Return the (x, y) coordinate for the center point of the cell that contains the specified text.  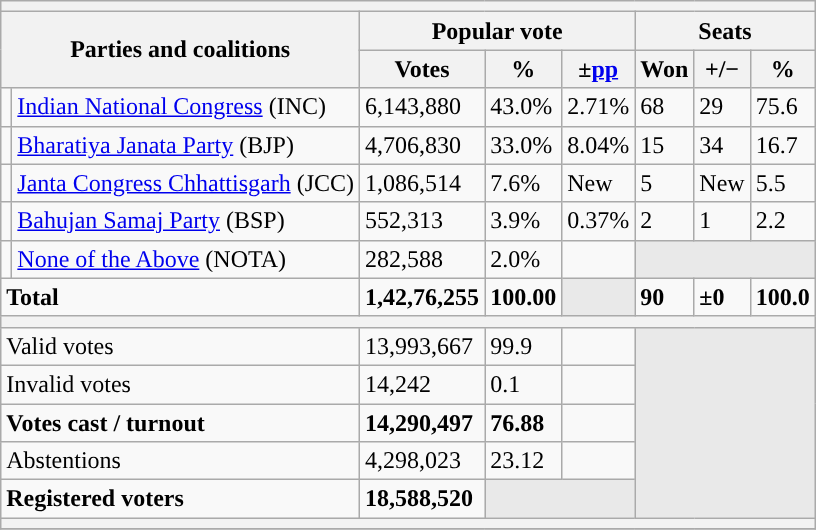
±pp (598, 69)
±0 (722, 297)
0.1 (524, 384)
15 (664, 145)
Bahujan Samaj Party (BSP) (186, 221)
100.0 (782, 297)
+/− (722, 69)
29 (722, 107)
Won (664, 69)
14,290,497 (422, 423)
68 (664, 107)
90 (664, 297)
6,143,880 (422, 107)
1,086,514 (422, 183)
Janta Congress Chhattisgarh (JCC) (186, 183)
Invalid votes (180, 384)
16.7 (782, 145)
18,588,520 (422, 499)
2.2 (782, 221)
100.00 (524, 297)
282,588 (422, 259)
2 (664, 221)
1,42,76,255 (422, 297)
Votes (422, 69)
Bharatiya Janata Party (BJP) (186, 145)
75.6 (782, 107)
None of the Above (NOTA) (186, 259)
2.71% (598, 107)
Seats (726, 31)
Indian National Congress (INC) (186, 107)
2.0% (524, 259)
7.6% (524, 183)
99.9 (524, 346)
552,313 (422, 221)
5 (664, 183)
76.88 (524, 423)
Registered voters (180, 499)
1 (722, 221)
4,298,023 (422, 461)
0.37% (598, 221)
Valid votes (180, 346)
3.9% (524, 221)
Votes cast / turnout (180, 423)
Popular vote (498, 31)
43.0% (524, 107)
5.5 (782, 183)
34 (722, 145)
8.04% (598, 145)
23.12 (524, 461)
Abstentions (180, 461)
4,706,830 (422, 145)
Total (180, 297)
33.0% (524, 145)
14,242 (422, 384)
13,993,667 (422, 346)
Parties and coalitions (180, 50)
